Return the (x, y) coordinate for the center point of the cell that contains the specified text.  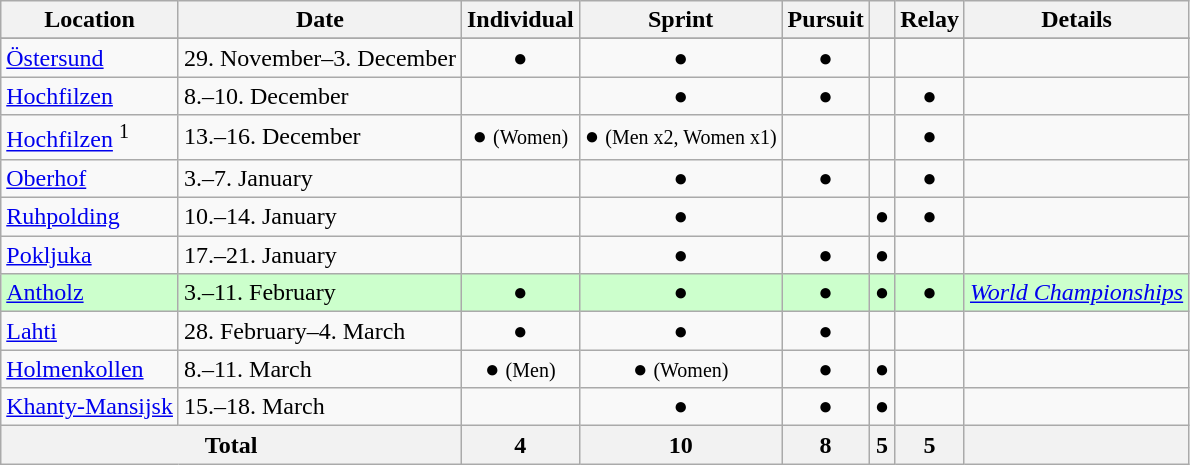
● (Men x2, Women x1) (680, 138)
4 (520, 445)
Khanty-Mansijsk (90, 407)
10 (680, 445)
3.–7. January (320, 178)
Antholz (90, 293)
Holmenkollen (90, 369)
Pursuit (826, 20)
Date (320, 20)
10.–14. January (320, 217)
Östersund (90, 58)
3.–11. February (320, 293)
28. February–4. March (320, 331)
● (Men) (520, 369)
Lahti (90, 331)
Sprint (680, 20)
World Championships (1076, 293)
Ruhpolding (90, 217)
Hochfilzen 1 (90, 138)
8.–10. December (320, 96)
Details (1076, 20)
29. November–3. December (320, 58)
Total (232, 445)
Relay (930, 20)
Pokljuka (90, 255)
Location (90, 20)
Hochfilzen (90, 96)
Oberhof (90, 178)
13.–16. December (320, 138)
Individual (520, 20)
17.–21. January (320, 255)
15.–18. March (320, 407)
8 (826, 445)
8.–11. March (320, 369)
